Capture the cell that displays the provided text and extract its (x, y) central coordinate. 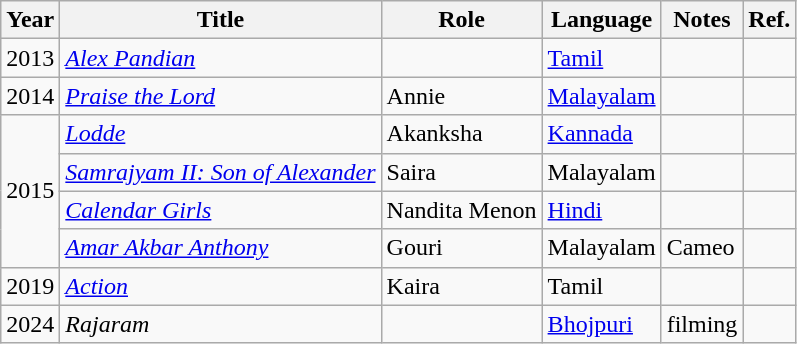
Hindi (602, 210)
Year (30, 20)
Gouri (462, 248)
2013 (30, 58)
Saira (462, 172)
Rajaram (220, 324)
Lodde (220, 134)
Bhojpuri (602, 324)
Language (602, 20)
Kaira (462, 286)
Samrajyam II: Son of Alexander (220, 172)
Nandita Menon (462, 210)
Calendar Girls (220, 210)
Role (462, 20)
Ref. (770, 20)
Praise the Lord (220, 96)
2019 (30, 286)
Notes (702, 20)
Akanksha (462, 134)
Alex Pandian (220, 58)
Action (220, 286)
Annie (462, 96)
Kannada (602, 134)
2015 (30, 191)
2014 (30, 96)
filming (702, 324)
2024 (30, 324)
Title (220, 20)
Amar Akbar Anthony (220, 248)
Cameo (702, 248)
